Determine the (X, Y) coordinate at the center of the cell enclosing the given text.  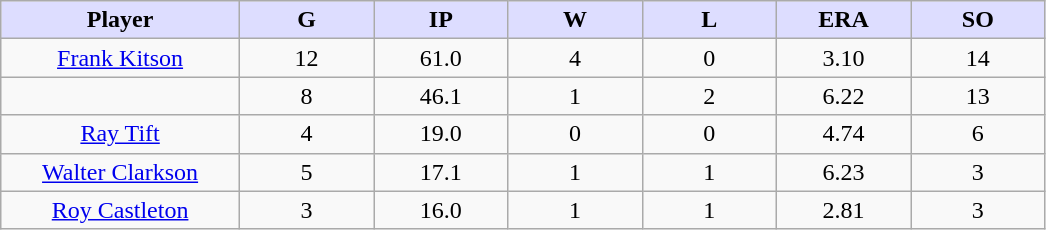
Roy Castleton (120, 210)
4.74 (843, 134)
SO (978, 20)
2 (709, 96)
6 (978, 134)
Frank Kitson (120, 58)
17.1 (441, 172)
13 (978, 96)
ERA (843, 20)
14 (978, 58)
3.10 (843, 58)
6.22 (843, 96)
16.0 (441, 210)
IP (441, 20)
G (306, 20)
W (575, 20)
46.1 (441, 96)
12 (306, 58)
2.81 (843, 210)
Ray Tift (120, 134)
61.0 (441, 58)
Player (120, 20)
6.23 (843, 172)
8 (306, 96)
L (709, 20)
19.0 (441, 134)
5 (306, 172)
Walter Clarkson (120, 172)
